Detect which cell encompasses the target text, then output its (X, Y) center coordinate. 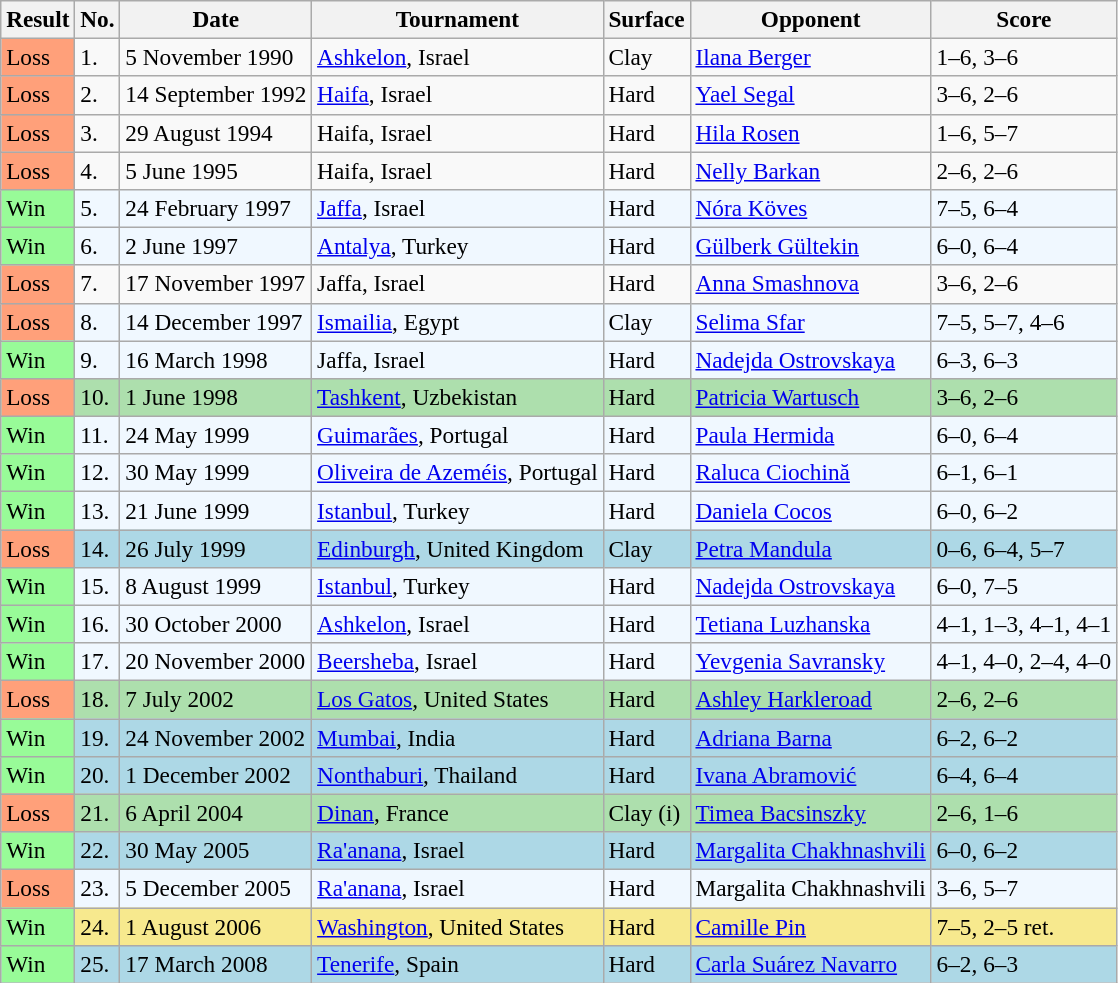
8 August 1999 (216, 586)
Raluca Ciochină (810, 473)
Surface (646, 19)
6–0, 7–5 (1024, 586)
1 December 2002 (216, 775)
3–6, 5–7 (1024, 888)
4–1, 1–3, 4–1, 4–1 (1024, 624)
Clay (i) (646, 813)
Camille Pin (810, 926)
Washington, United States (458, 926)
4–1, 4–0, 2–4, 4–0 (1024, 662)
6–4, 6–4 (1024, 775)
6 April 2004 (216, 813)
Dinan, France (458, 813)
Tetiana Luzhanska (810, 624)
29 August 1994 (216, 133)
Score (1024, 19)
30 May 1999 (216, 473)
3. (98, 133)
Beersheba, Israel (458, 662)
Opponent (810, 19)
5 June 1995 (216, 170)
6–2, 6–2 (1024, 737)
7–5, 5–7, 4–6 (1024, 322)
21 June 1999 (216, 510)
6–2, 6–3 (1024, 964)
Daniela Cocos (810, 510)
1–6, 3–6 (1024, 57)
Paula Hermida (810, 435)
16. (98, 624)
6–3, 6–3 (1024, 359)
25. (98, 964)
7. (98, 284)
7 July 2002 (216, 699)
Ilana Berger (810, 57)
16 March 1998 (216, 359)
24. (98, 926)
Date (216, 19)
30 May 2005 (216, 850)
17. (98, 662)
1 August 2006 (216, 926)
1. (98, 57)
Anna Smashnova (810, 284)
10. (98, 397)
Guimarães, Portugal (458, 435)
20 November 2000 (216, 662)
Yevgenia Savransky (810, 662)
Oliveira de Azeméis, Portugal (458, 473)
Gülberk Gültekin (810, 246)
19. (98, 737)
Petra Mandula (810, 548)
18. (98, 699)
Carla Suárez Navarro (810, 964)
24 May 1999 (216, 435)
26 July 1999 (216, 548)
Ivana Abramović (810, 775)
20. (98, 775)
Adriana Barna (810, 737)
14 September 1992 (216, 95)
Yael Segal (810, 95)
2. (98, 95)
Ashley Harkleroad (810, 699)
21. (98, 813)
Antalya, Turkey (458, 246)
7–5, 6–4 (1024, 208)
9. (98, 359)
Timea Bacsinszky (810, 813)
Tenerife, Spain (458, 964)
7–5, 2–5 ret. (1024, 926)
5. (98, 208)
12. (98, 473)
8. (98, 322)
24 February 1997 (216, 208)
Patricia Wartusch (810, 397)
Tashkent, Uzbekistan (458, 397)
No. (98, 19)
Result (38, 19)
Ismailia, Egypt (458, 322)
2 June 1997 (216, 246)
23. (98, 888)
24 November 2002 (216, 737)
Nóra Köves (810, 208)
15. (98, 586)
13. (98, 510)
6–1, 6–1 (1024, 473)
6. (98, 246)
Hila Rosen (810, 133)
14. (98, 548)
Los Gatos, United States (458, 699)
Tournament (458, 19)
22. (98, 850)
Nonthaburi, Thailand (458, 775)
11. (98, 435)
Mumbai, India (458, 737)
1–6, 5–7 (1024, 133)
1 June 1998 (216, 397)
4. (98, 170)
0–6, 6–4, 5–7 (1024, 548)
Nelly Barkan (810, 170)
Edinburgh, United Kingdom (458, 548)
2–6, 1–6 (1024, 813)
5 December 2005 (216, 888)
14 December 1997 (216, 322)
Selima Sfar (810, 322)
17 November 1997 (216, 284)
30 October 2000 (216, 624)
5 November 1990 (216, 57)
17 March 2008 (216, 964)
